Pinpoint the cell where the given text exists, returning its (x, y) midpoint coordinate. 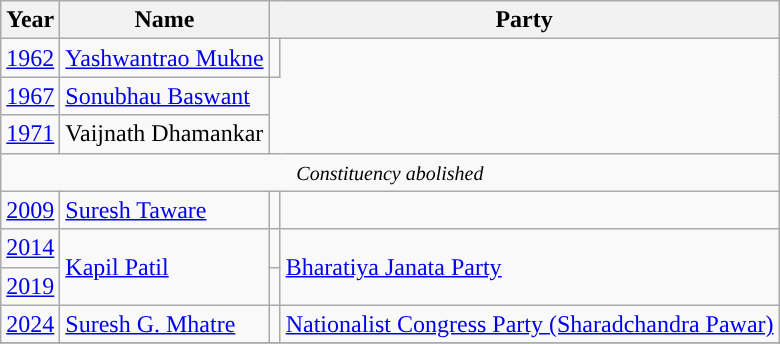
1962 (30, 58)
2019 (30, 286)
Constituency abolished (390, 172)
Suresh G. Mhatre (164, 324)
Bharatiya Janata Party (530, 267)
2024 (30, 324)
Party (524, 20)
Yashwantrao Mukne (164, 58)
Kapil Patil (164, 267)
Suresh Taware (164, 210)
Vaijnath Dhamankar (164, 134)
1971 (30, 134)
1967 (30, 96)
2009 (30, 210)
Sonubhau Baswant (164, 96)
Name (164, 20)
Nationalist Congress Party (Sharadchandra Pawar) (530, 324)
2014 (30, 248)
Year (30, 20)
